Return (x, y) of the center of cell containing provided text 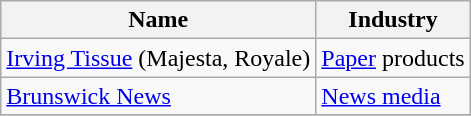
Name (158, 20)
Irving Tissue (Majesta, Royale) (158, 58)
Industry (393, 20)
News media (393, 96)
Brunswick News (158, 96)
Paper products (393, 58)
